Provide the (x, y) coordinate of the cell's center where the given text is located.  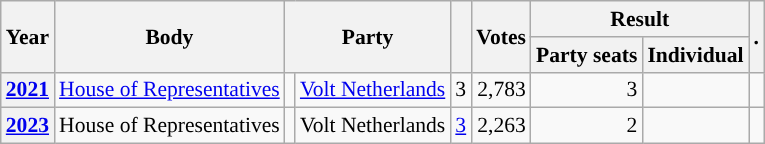
2 (586, 126)
Year (28, 36)
2,263 (501, 126)
Votes (501, 36)
Party seats (586, 55)
2023 (28, 126)
Result (640, 19)
Party (368, 36)
2021 (28, 90)
Body (170, 36)
. (756, 36)
Individual (695, 55)
2,783 (501, 90)
